Capture the cell that displays the provided text and extract its [x, y] central coordinate. 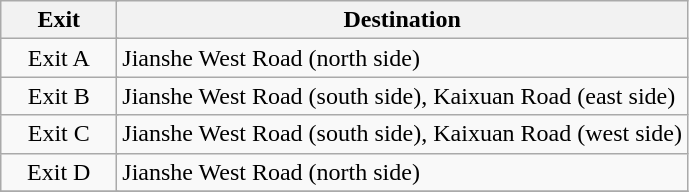
Exit B [59, 96]
Exit D [59, 172]
Exit A [59, 58]
Exit C [59, 134]
Exit [59, 20]
Destination [402, 20]
Jianshe West Road (south side), Kaixuan Road (west side) [402, 134]
Jianshe West Road (south side), Kaixuan Road (east side) [402, 96]
